Capture the cell that displays the provided text and extract its [X, Y] central coordinate. 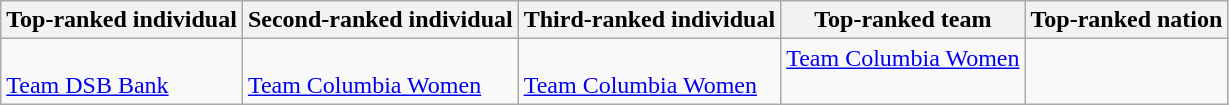
Second-ranked individual [380, 20]
Top-ranked individual [122, 20]
Top-ranked team [903, 20]
Top-ranked nation [1126, 20]
Team DSB Bank [122, 72]
Third-ranked individual [649, 20]
